Pinpoint the cell where the given text exists, returning its [x, y] midpoint coordinate. 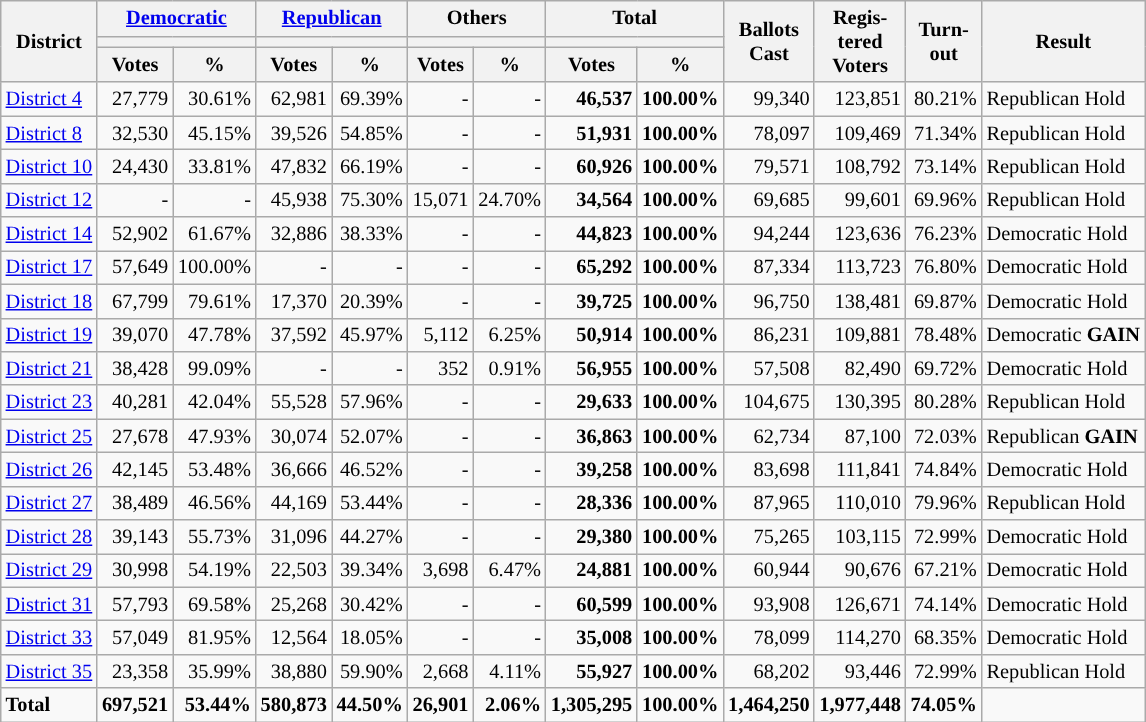
36,863 [592, 436]
99,601 [860, 200]
District 33 [49, 637]
38.33% [370, 234]
Result [1064, 41]
86,231 [768, 335]
76.23% [944, 234]
District 19 [49, 335]
1,977,448 [860, 705]
130,395 [860, 402]
47.78% [214, 335]
46.56% [214, 503]
44.27% [370, 537]
District 28 [49, 537]
60,926 [592, 166]
55.73% [214, 537]
67.21% [944, 570]
Others [477, 18]
District 31 [49, 604]
39,725 [592, 301]
37,592 [294, 335]
District 18 [49, 301]
55,927 [592, 671]
26,901 [441, 705]
District 35 [49, 671]
75.30% [370, 200]
42,145 [135, 469]
80.21% [944, 99]
30,998 [135, 570]
69.39% [370, 99]
68,202 [768, 671]
District 21 [49, 368]
District 4 [49, 99]
54.19% [214, 570]
15,071 [441, 200]
Democratic GAIN [1064, 335]
87,334 [768, 267]
27,779 [135, 99]
39.34% [370, 570]
33.81% [214, 166]
District 29 [49, 570]
24,430 [135, 166]
BallotsCast [768, 41]
47,832 [294, 166]
74.05% [944, 705]
31,096 [294, 537]
44,169 [294, 503]
90,676 [860, 570]
29,380 [592, 537]
109,469 [860, 133]
1,305,295 [592, 705]
42.04% [214, 402]
123,636 [860, 234]
12,564 [294, 637]
56,955 [592, 368]
6.25% [510, 335]
96,750 [768, 301]
39,258 [592, 469]
67,799 [135, 301]
5,112 [441, 335]
69.87% [944, 301]
87,965 [768, 503]
114,270 [860, 637]
32,530 [135, 133]
80.28% [944, 402]
4.11% [510, 671]
113,723 [860, 267]
66.19% [370, 166]
Republican GAIN [1064, 436]
39,070 [135, 335]
23,358 [135, 671]
25,268 [294, 604]
24.70% [510, 200]
110,010 [860, 503]
72.03% [944, 436]
District 25 [49, 436]
35,008 [592, 637]
99,340 [768, 99]
27,678 [135, 436]
108,792 [860, 166]
59.90% [370, 671]
District 8 [49, 133]
18.05% [370, 637]
6.47% [510, 570]
Democratic [176, 18]
74.14% [944, 604]
78.48% [944, 335]
69.58% [214, 604]
Turn-out [944, 41]
30.42% [370, 604]
62,734 [768, 436]
District 17 [49, 267]
93,446 [860, 671]
54.85% [370, 133]
109,881 [860, 335]
45,938 [294, 200]
1,464,250 [768, 705]
46,537 [592, 99]
District 23 [49, 402]
20.39% [370, 301]
93,908 [768, 604]
50,914 [592, 335]
52,902 [135, 234]
Regis-teredVoters [860, 41]
53.48% [214, 469]
57,793 [135, 604]
60,599 [592, 604]
55,528 [294, 402]
111,841 [860, 469]
51,931 [592, 133]
81.95% [214, 637]
45.97% [370, 335]
29,633 [592, 402]
39,143 [135, 537]
83,698 [768, 469]
57,649 [135, 267]
65,292 [592, 267]
352 [441, 368]
60,944 [768, 570]
39,526 [294, 133]
28,336 [592, 503]
Republican [332, 18]
38,489 [135, 503]
22,503 [294, 570]
45.15% [214, 133]
24,881 [592, 570]
74.84% [944, 469]
103,115 [860, 537]
30,074 [294, 436]
2,668 [441, 671]
District 10 [49, 166]
District [49, 41]
57,508 [768, 368]
40,281 [135, 402]
79,571 [768, 166]
75,265 [768, 537]
123,851 [860, 99]
78,097 [768, 133]
76.80% [944, 267]
35.99% [214, 671]
69,685 [768, 200]
138,481 [860, 301]
104,675 [768, 402]
30.61% [214, 99]
36,666 [294, 469]
62,981 [294, 99]
69.96% [944, 200]
57.96% [370, 402]
44,823 [592, 234]
2.06% [510, 705]
District 26 [49, 469]
61.67% [214, 234]
87,100 [860, 436]
District 14 [49, 234]
78,099 [768, 637]
94,244 [768, 234]
47.93% [214, 436]
44.50% [370, 705]
District 12 [49, 200]
38,428 [135, 368]
71.34% [944, 133]
3,698 [441, 570]
0.91% [510, 368]
17,370 [294, 301]
57,049 [135, 637]
69.72% [944, 368]
73.14% [944, 166]
32,886 [294, 234]
580,873 [294, 705]
79.96% [944, 503]
99.09% [214, 368]
697,521 [135, 705]
District 27 [49, 503]
68.35% [944, 637]
126,671 [860, 604]
82,490 [860, 368]
38,880 [294, 671]
46.52% [370, 469]
52.07% [370, 436]
34,564 [592, 200]
79.61% [214, 301]
